Identify which cell holds the provided text, then report its [X, Y] central coordinate. 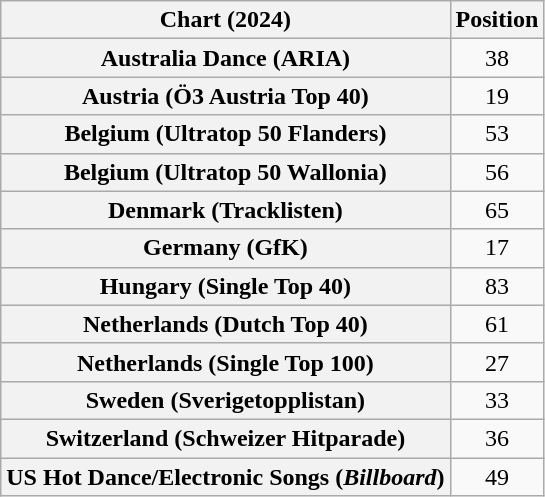
Netherlands (Dutch Top 40) [226, 324]
Hungary (Single Top 40) [226, 286]
38 [497, 58]
Belgium (Ultratop 50 Wallonia) [226, 172]
Austria (Ö3 Austria Top 40) [226, 96]
17 [497, 248]
61 [497, 324]
Sweden (Sverigetopplistan) [226, 400]
49 [497, 477]
36 [497, 438]
33 [497, 400]
Australia Dance (ARIA) [226, 58]
19 [497, 96]
Chart (2024) [226, 20]
27 [497, 362]
US Hot Dance/Electronic Songs (Billboard) [226, 477]
Position [497, 20]
Switzerland (Schweizer Hitparade) [226, 438]
83 [497, 286]
56 [497, 172]
Belgium (Ultratop 50 Flanders) [226, 134]
Germany (GfK) [226, 248]
65 [497, 210]
53 [497, 134]
Denmark (Tracklisten) [226, 210]
Netherlands (Single Top 100) [226, 362]
